Search for the cell housing the specified text and yield its (X, Y) center coordinate. 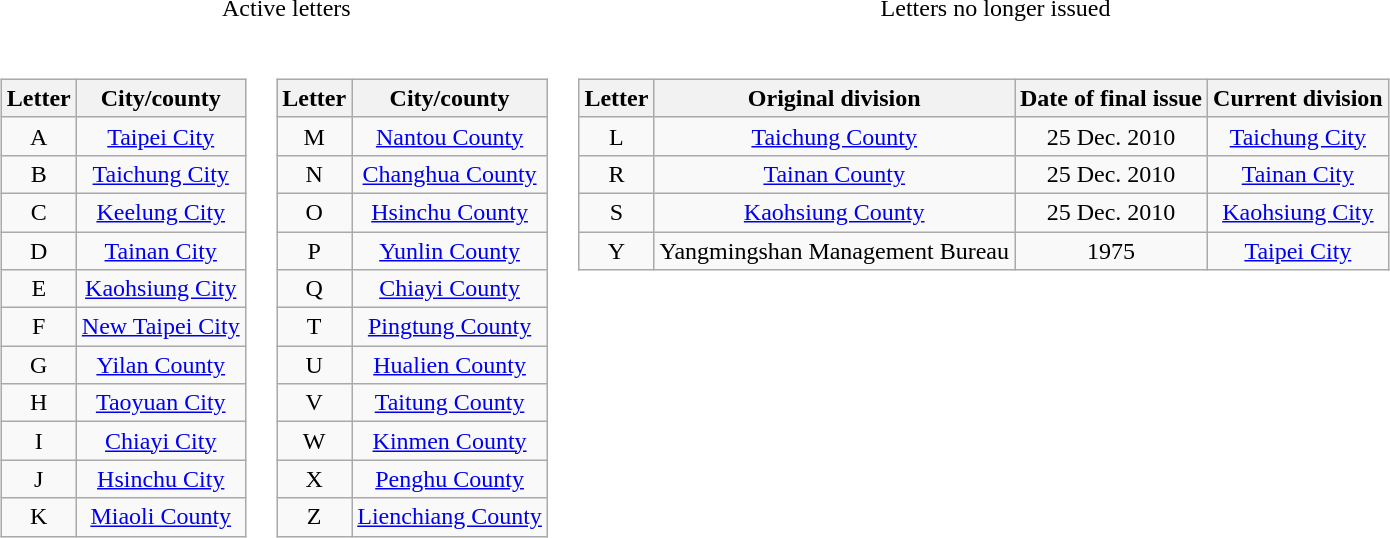
I (38, 441)
Taichung County (834, 136)
Kaohsiung County (834, 212)
Changhua County (450, 174)
Pingtung County (450, 327)
T (314, 327)
Current division (1298, 98)
O (314, 212)
P (314, 251)
Hsinchu County (450, 212)
N (314, 174)
J (38, 479)
Yunlin County (450, 251)
Lienchiang County (450, 517)
Q (314, 289)
A (38, 136)
Date of final issue (1110, 98)
U (314, 365)
Original division (834, 98)
Chiayi County (450, 289)
1975 (1110, 251)
Hualien County (450, 365)
V (314, 403)
H (38, 403)
Taoyuan City (160, 403)
Penghu County (450, 479)
Chiayi City (160, 441)
Y (616, 251)
Tainan County (834, 174)
R (616, 174)
Yangmingshan Management Bureau (834, 251)
Yilan County (160, 365)
G (38, 365)
Keelung City (160, 212)
B (38, 174)
Kinmen County (450, 441)
W (314, 441)
E (38, 289)
X (314, 479)
M (314, 136)
L (616, 136)
Z (314, 517)
S (616, 212)
K (38, 517)
Nantou County (450, 136)
New Taipei City (160, 327)
Miaoli County (160, 517)
Hsinchu City (160, 479)
F (38, 327)
Taitung County (450, 403)
C (38, 212)
D (38, 251)
